Search for the cell housing the specified text and yield its [x, y] center coordinate. 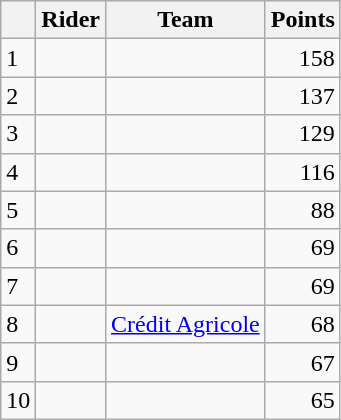
9 [18, 362]
5 [18, 210]
129 [302, 134]
88 [302, 210]
116 [302, 172]
6 [18, 248]
67 [302, 362]
65 [302, 400]
8 [18, 324]
3 [18, 134]
Team [186, 20]
4 [18, 172]
137 [302, 96]
Crédit Agricole [186, 324]
7 [18, 286]
Rider [71, 20]
68 [302, 324]
Points [302, 20]
1 [18, 58]
2 [18, 96]
158 [302, 58]
10 [18, 400]
